Scan for the cell matching the given text and deliver its (x, y) coordinate at center. 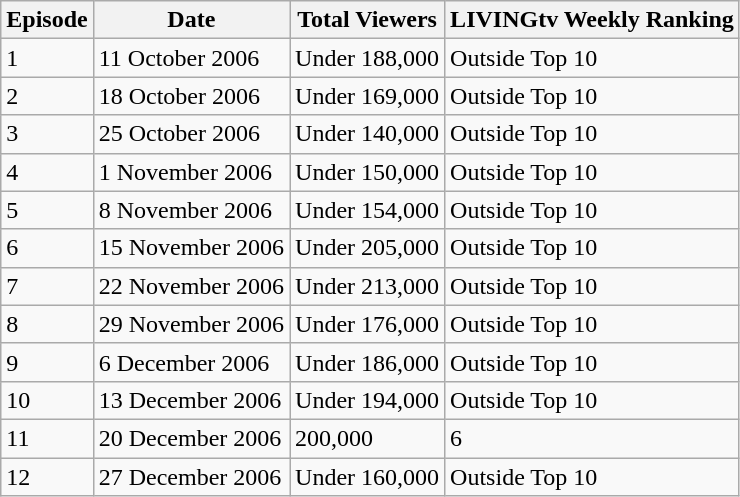
7 (47, 286)
Under 186,000 (368, 362)
8 November 2006 (191, 210)
4 (47, 172)
LIVINGtv Weekly Ranking (592, 20)
3 (47, 134)
11 October 2006 (191, 58)
Under 188,000 (368, 58)
12 (47, 477)
27 December 2006 (191, 477)
18 October 2006 (191, 96)
2 (47, 96)
13 December 2006 (191, 400)
25 October 2006 (191, 134)
Under 169,000 (368, 96)
15 November 2006 (191, 248)
Under 176,000 (368, 324)
10 (47, 400)
22 November 2006 (191, 286)
9 (47, 362)
200,000 (368, 438)
Under 160,000 (368, 477)
Episode (47, 20)
1 (47, 58)
Under 140,000 (368, 134)
Date (191, 20)
8 (47, 324)
Under 150,000 (368, 172)
20 December 2006 (191, 438)
Total Viewers (368, 20)
29 November 2006 (191, 324)
11 (47, 438)
5 (47, 210)
Under 154,000 (368, 210)
Under 213,000 (368, 286)
6 December 2006 (191, 362)
Under 205,000 (368, 248)
Under 194,000 (368, 400)
1 November 2006 (191, 172)
